Return (x, y) of the center of cell containing provided text 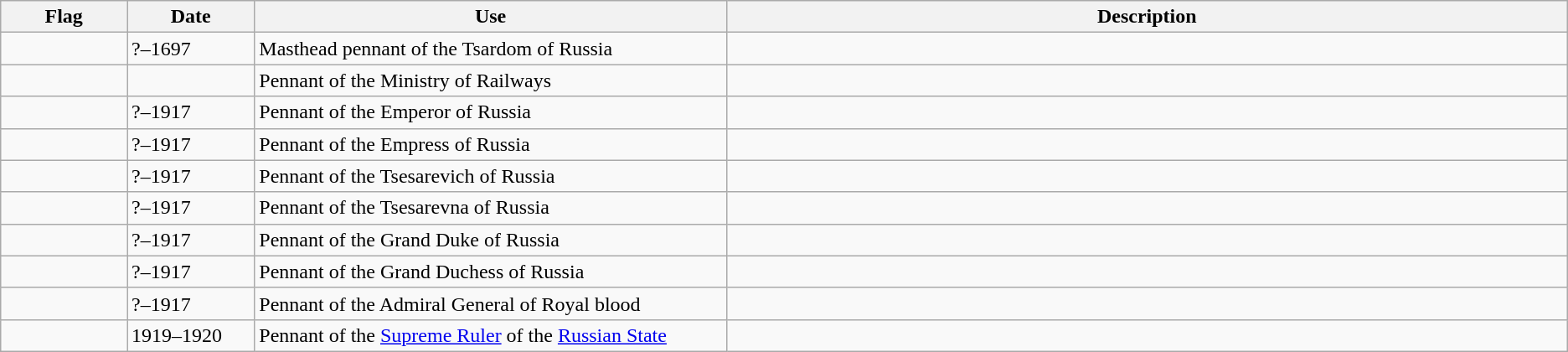
Pennant of the Ministry of Railways (491, 80)
Pennant of the Grand Duchess of Russia (491, 272)
Pennant of the Admiral General of Royal blood (491, 303)
Date (191, 17)
Pennant of the Tsesarevna of Russia (491, 208)
1919–1920 (191, 335)
Pennant of the Grand Duke of Russia (491, 240)
Use (491, 17)
Pennant of the Empress of Russia (491, 144)
Flag (64, 17)
?–1697 (191, 49)
Description (1147, 17)
Pennant of the Emperor of Russia (491, 112)
Pennant of the Supreme Ruler of the Russian State (491, 335)
Pennant of the Tsesarevich of Russia (491, 176)
Masthead pennant of the Tsardom of Russia (491, 49)
